Detect which cell encompasses the target text, then output its (x, y) center coordinate. 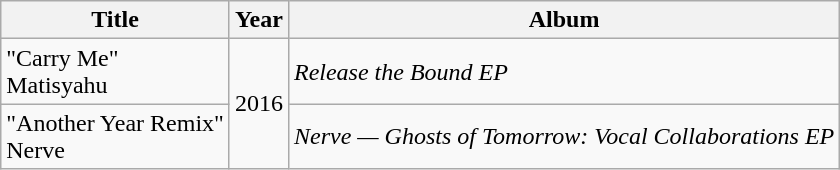
Nerve — Ghosts of Tomorrow: Vocal Collaborations EP (564, 136)
Year (258, 20)
2016 (258, 104)
Album (564, 20)
Release the Bound EP (564, 72)
"Another Year Remix"Nerve (116, 136)
"Carry Me"Matisyahu (116, 72)
Title (116, 20)
